Pinpoint the cell where the given text exists, returning its (x, y) midpoint coordinate. 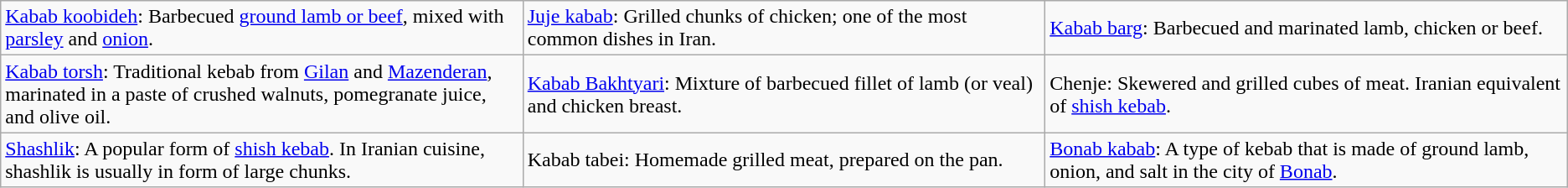
Shashlik: A popular form of shish kebab. In Iranian cuisine, shashlik is usually in form of large chunks. (261, 159)
Chenje: Skewered and grilled cubes of meat. Iranian equivalent of shish kebab. (1307, 94)
Kabab tabei: Homemade grilled meat, prepared on the pan. (784, 159)
Bonab kabab: A type of kebab that is made of ground lamb, onion, and salt in the city of Bonab. (1307, 159)
Kabab barg: Barbecued and marinated lamb, chicken or beef. (1307, 29)
Juje kabab: Grilled chunks of chicken; one of the most common dishes in Iran. (784, 29)
Kabab Bakhtyari: Mixture of barbecued fillet of lamb (or veal) and chicken breast. (784, 94)
Kabab koobideh: Barbecued ground lamb or beef, mixed with parsley and onion. (261, 29)
Kabab torsh: Traditional kebab from Gilan and Mazenderan, marinated in a paste of crushed walnuts, pomegranate juice, and olive oil. (261, 94)
